Determine the (X, Y) coordinate at the center of the cell enclosing the given text.  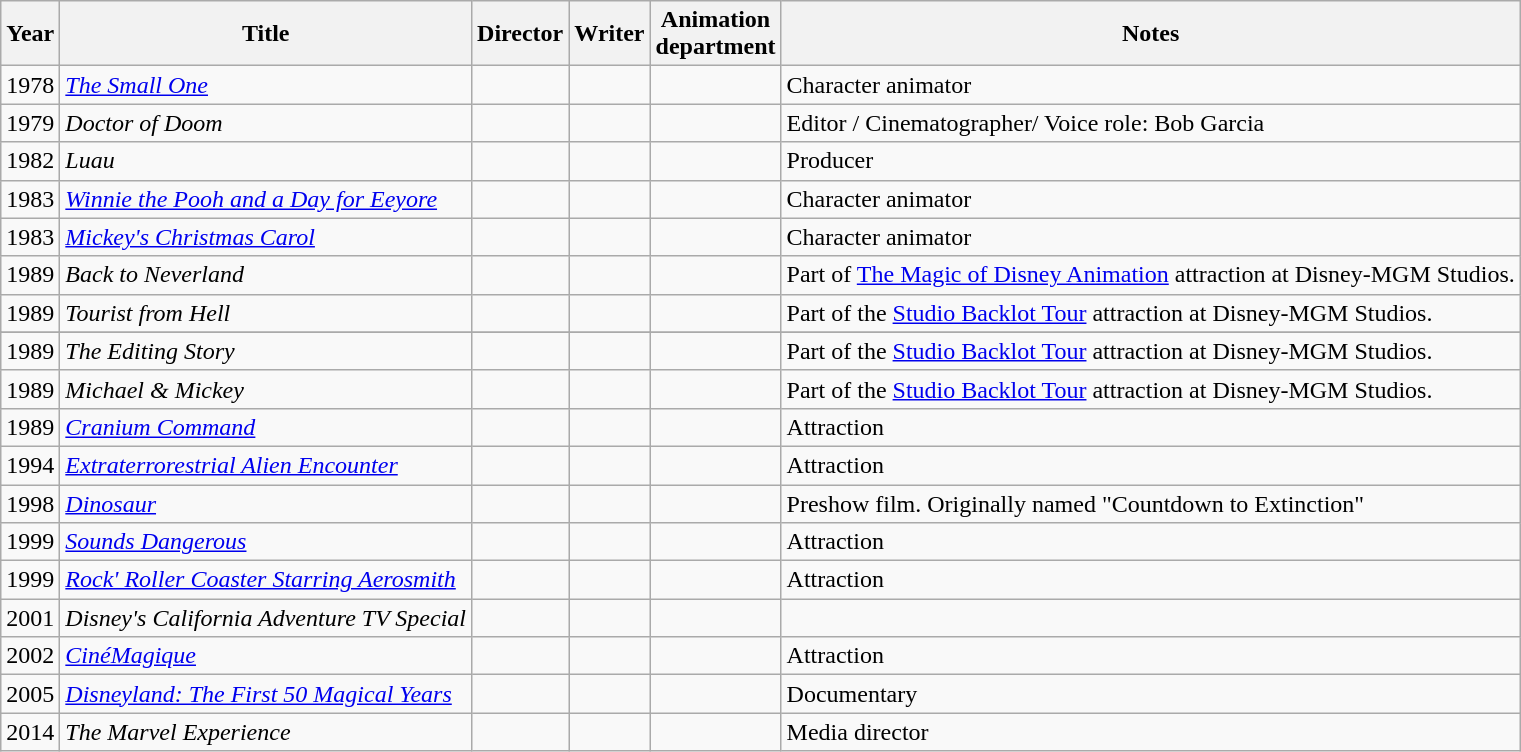
Year (30, 34)
Title (266, 34)
1994 (30, 465)
Notes (1150, 34)
2001 (30, 618)
CinéMagique (266, 656)
Winnie the Pooh and a Day for Eeyore (266, 199)
Sounds Dangerous (266, 542)
Producer (1150, 161)
The Marvel Experience (266, 732)
Animationdepartment (716, 34)
Preshow film. Originally named "Countdown to Extinction" (1150, 503)
Director (520, 34)
1979 (30, 123)
Writer (610, 34)
Dinosaur (266, 503)
1978 (30, 85)
1982 (30, 161)
Documentary (1150, 694)
Media director (1150, 732)
Cranium Command (266, 427)
Part of The Magic of Disney Animation attraction at Disney-MGM Studios. (1150, 275)
2005 (30, 694)
The Editing Story (266, 351)
The Small One (266, 85)
Extraterrorestrial Alien Encounter (266, 465)
1998 (30, 503)
Tourist from Hell (266, 313)
2014 (30, 732)
Disney's California Adventure TV Special (266, 618)
Michael & Mickey (266, 389)
Editor / Cinematographer/ Voice role: Bob Garcia (1150, 123)
Back to Neverland (266, 275)
Rock' Roller Coaster Starring Aerosmith (266, 580)
2002 (30, 656)
Mickey's Christmas Carol (266, 237)
Luau (266, 161)
Doctor of Doom (266, 123)
Disneyland: The First 50 Magical Years (266, 694)
